Determine the (x, y) coordinate at the center of the cell enclosing the given text.  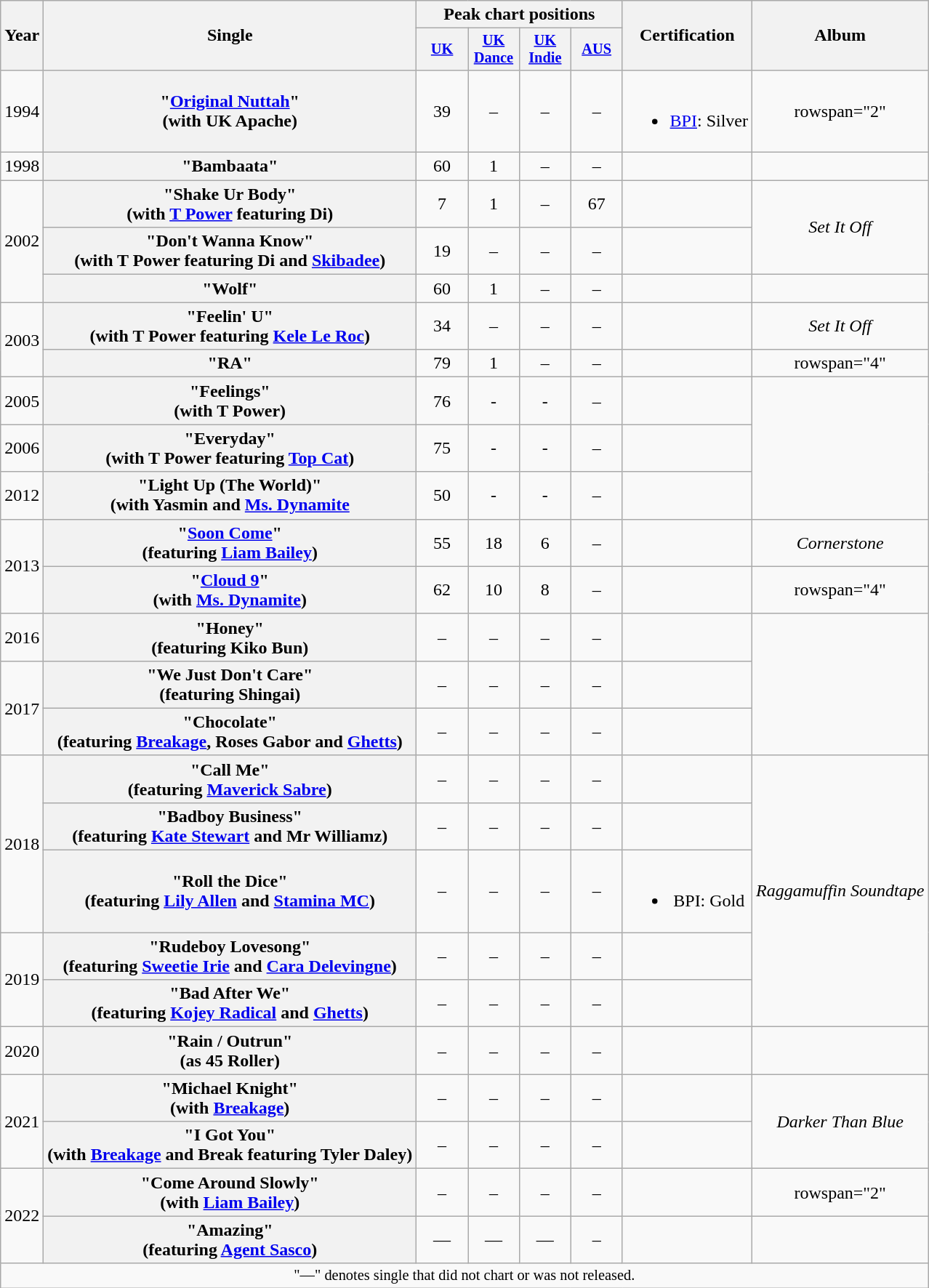
Raggamuffin Soundtape (840, 891)
2020 (22, 1051)
"Honey"(featuring Kiko Bun) (230, 637)
"Everyday"(with T Power featuring Top Cat) (230, 448)
"Light Up (The World)"(with Yasmin and Ms. Dynamite (230, 496)
2012 (22, 496)
6 (545, 542)
Cornerstone (840, 542)
2002 (22, 241)
Darker Than Blue (840, 1122)
55 (442, 542)
BPI: Gold (687, 891)
"Soon Come"(featuring Liam Bailey) (230, 542)
"Roll the Dice"(featuring Lily Allen and Stamina MC) (230, 891)
75 (442, 448)
2021 (22, 1122)
2018 (22, 843)
"Amazing"(featuring Agent Sasco) (230, 1240)
"Come Around Slowly"(with Liam Bailey) (230, 1192)
19 (442, 251)
"Shake Ur Body"(with T Power featuring Di) (230, 204)
62 (442, 590)
AUS (596, 49)
39 (442, 110)
2013 (22, 566)
"Michael Knight"(with Breakage) (230, 1098)
Peak chart positions (519, 15)
79 (442, 363)
"Cloud 9"(with Ms. Dynamite) (230, 590)
1994 (22, 110)
Year (22, 36)
2016 (22, 637)
"Chocolate"(featuring Breakage, Roses Gabor and Ghetts) (230, 731)
"Rain / Outrun"(as 45 Roller) (230, 1051)
1998 (22, 166)
2006 (22, 448)
"We Just Don't Care"(featuring Shingai) (230, 685)
10 (494, 590)
34 (442, 326)
18 (494, 542)
"Feelin' U"(with T Power featuring Kele Le Roc) (230, 326)
8 (545, 590)
2022 (22, 1216)
"Rudeboy Lovesong"(featuring Sweetie Irie and Cara Delevingne) (230, 957)
7 (442, 204)
UKDance (494, 49)
"RA" (230, 363)
2019 (22, 980)
76 (442, 401)
BPI: Silver (687, 110)
"—" denotes single that did not chart or was not released. (465, 1276)
"I Got You"(with Breakage and Break featuring Tyler Daley) (230, 1146)
"Bambaata" (230, 166)
"Badboy Business"(featuring Kate Stewart and Mr Williamz) (230, 826)
2003 (22, 340)
"Wolf" (230, 289)
"Original Nuttah"(with UK Apache) (230, 110)
UKIndie (545, 49)
50 (442, 496)
Single (230, 36)
"Feelings"(with T Power) (230, 401)
2017 (22, 708)
67 (596, 204)
"Bad After We"(featuring Kojey Radical and Ghetts) (230, 1003)
2005 (22, 401)
Certification (687, 36)
"Don't Wanna Know"(with T Power featuring Di and Skibadee) (230, 251)
"Call Me"(featuring Maverick Sabre) (230, 779)
UK (442, 49)
Album (840, 36)
